Output the (x, y) coordinate of the center of the cell containing the given text.  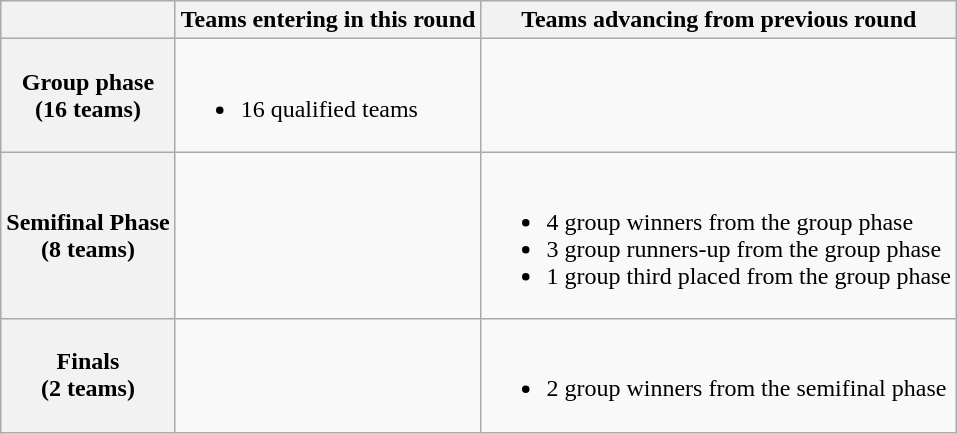
Group phase(16 teams) (88, 96)
Teams entering in this round (328, 20)
Finals(2 teams) (88, 376)
Teams advancing from previous round (719, 20)
16 qualified teams (328, 96)
2 group winners from the semifinal phase (719, 376)
4 group winners from the group phase3 group runners-up from the group phase1 group third placed from the group phase (719, 236)
Semifinal Phase(8 teams) (88, 236)
